From the cell containing the given text, extract its center point as [x, y] coordinate. 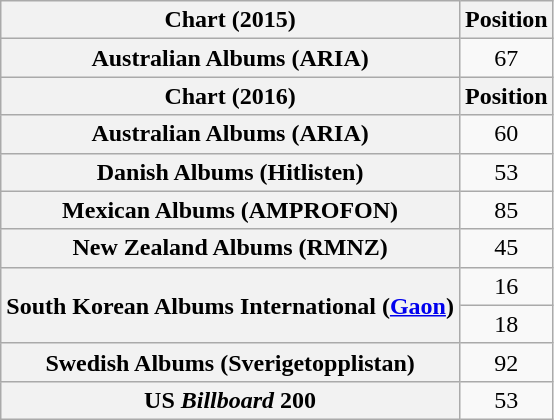
Mexican Albums (AMPROFON) [230, 210]
Swedish Albums (Sverigetopplistan) [230, 362]
92 [506, 362]
New Zealand Albums (RMNZ) [230, 248]
60 [506, 134]
67 [506, 58]
South Korean Albums International (Gaon) [230, 305]
Chart (2015) [230, 20]
45 [506, 248]
85 [506, 210]
18 [506, 324]
Chart (2016) [230, 96]
16 [506, 286]
Danish Albums (Hitlisten) [230, 172]
US Billboard 200 [230, 400]
